Scan for the cell matching the given text and deliver its [X, Y] coordinate at center. 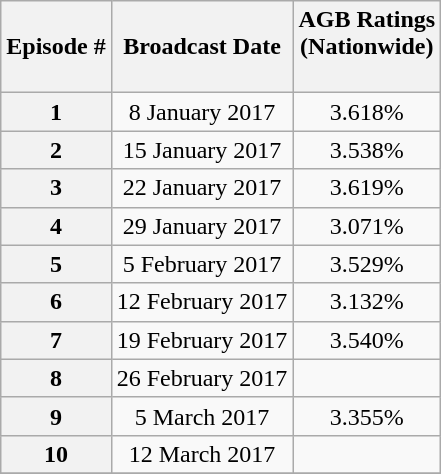
12 February 2017 [202, 302]
12 March 2017 [202, 454]
5 March 2017 [202, 416]
6 [56, 302]
3.071% [367, 226]
3.529% [367, 264]
Episode # [56, 47]
3.619% [367, 188]
5 February 2017 [202, 264]
Broadcast Date [202, 47]
2 [56, 150]
1 [56, 112]
19 February 2017 [202, 340]
3.618% [367, 112]
3.355% [367, 416]
10 [56, 454]
15 January 2017 [202, 150]
8 January 2017 [202, 112]
8 [56, 378]
9 [56, 416]
4 [56, 226]
29 January 2017 [202, 226]
AGB Ratings(Nationwide) [367, 47]
3.538% [367, 150]
22 January 2017 [202, 188]
3 [56, 188]
26 February 2017 [202, 378]
3.132% [367, 302]
7 [56, 340]
3.540% [367, 340]
5 [56, 264]
